Output the (X, Y) coordinate of the center of the cell containing the given text.  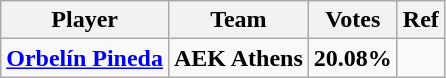
20.08% (352, 58)
Ref (420, 20)
Team (238, 20)
Votes (352, 20)
Player (85, 20)
AEK Athens (238, 58)
Orbelín Pineda (85, 58)
